Return the [X, Y] coordinate for the center point of the cell that contains the specified text.  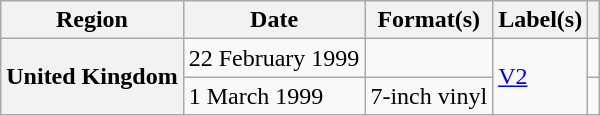
Region [92, 20]
Date [274, 20]
V2 [540, 77]
1 March 1999 [274, 96]
Format(s) [429, 20]
22 February 1999 [274, 58]
7-inch vinyl [429, 96]
United Kingdom [92, 77]
Label(s) [540, 20]
